Output the (X, Y) coordinate of the center of the cell containing the given text.  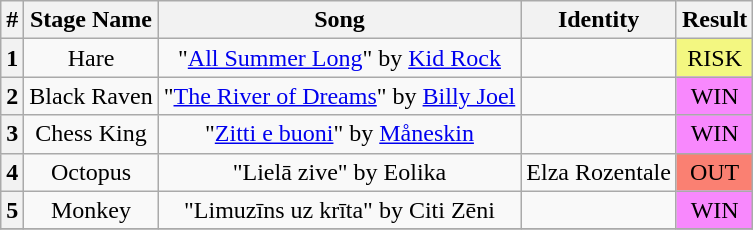
Hare (91, 58)
"All Summer Long" by Kid Rock (340, 58)
Black Raven (91, 96)
Chess King (91, 134)
4 (12, 172)
Octopus (91, 172)
OUT (714, 172)
5 (12, 210)
"The River of Dreams" by Billy Joel (340, 96)
Monkey (91, 210)
2 (12, 96)
"Lielā zive" by Eolika (340, 172)
RISK (714, 58)
1 (12, 58)
# (12, 20)
3 (12, 134)
Result (714, 20)
Elza Rozentale (599, 172)
"Limuzīns uz krīta" by Citi Zēni (340, 210)
Identity (599, 20)
Stage Name (91, 20)
Song (340, 20)
"Zitti e buoni" by Måneskin (340, 134)
